Search for the cell housing the specified text and yield its [x, y] center coordinate. 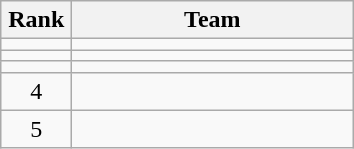
Rank [36, 20]
5 [36, 129]
4 [36, 91]
Team [212, 20]
